From the cell containing the given text, extract its center point as (x, y) coordinate. 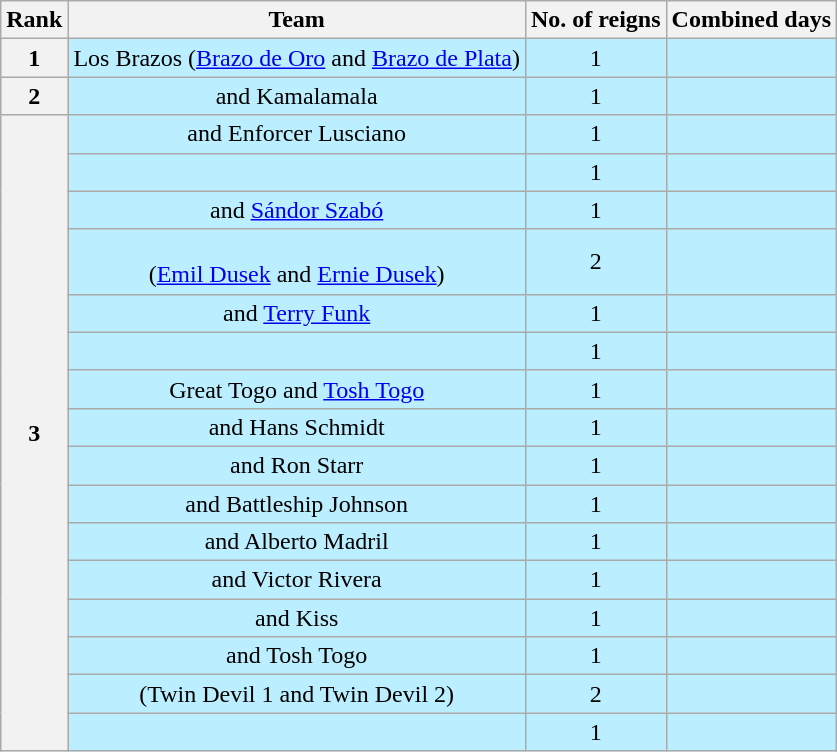
and Alberto Madril (297, 542)
Los Brazos (Brazo de Oro and Brazo de Plata) (297, 58)
and Victor Rivera (297, 580)
Great Togo and Tosh Togo (297, 389)
(Twin Devil 1 and Twin Devil 2) (297, 694)
and Enforcer Lusciano (297, 134)
and Battleship Johnson (297, 503)
(Emil Dusek and Ernie Dusek) (297, 262)
Rank (34, 20)
No. of reigns (596, 20)
and Terry Funk (297, 313)
Team (297, 20)
Combined days (751, 20)
and Sándor Szabó (297, 210)
and Ron Starr (297, 465)
and Hans Schmidt (297, 427)
3 (34, 433)
and Kamalamala (297, 96)
and Kiss (297, 618)
and Tosh Togo (297, 656)
